Scan for the cell matching the given text and deliver its [x, y] coordinate at center. 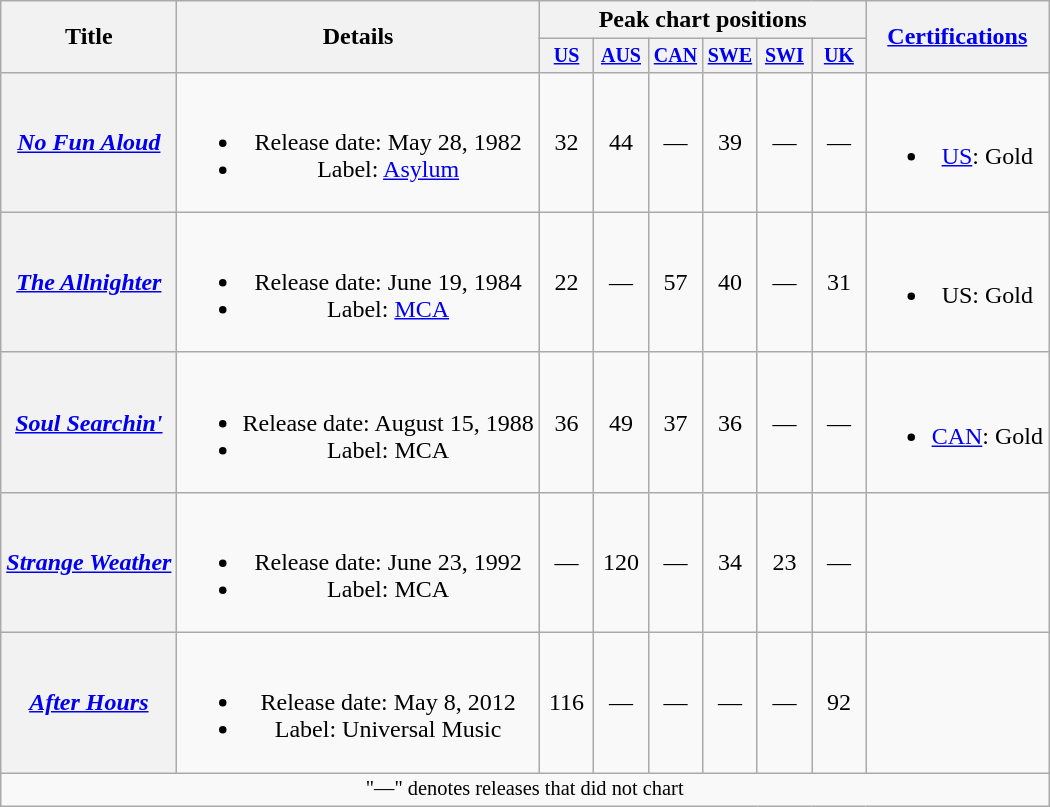
SWE [730, 56]
39 [730, 142]
After Hours [89, 703]
Strange Weather [89, 562]
Release date: June 19, 1984Label: MCA [358, 282]
The Allnighter [89, 282]
Release date: May 28, 1982Label: Asylum [358, 142]
US [566, 56]
CAN: Gold [957, 422]
92 [839, 703]
AUS [621, 56]
57 [675, 282]
Title [89, 37]
40 [730, 282]
Release date: August 15, 1988Label: MCA [358, 422]
Peak chart positions [702, 20]
SWI [784, 56]
23 [784, 562]
116 [566, 703]
37 [675, 422]
Soul Searchin' [89, 422]
31 [839, 282]
120 [621, 562]
CAN [675, 56]
32 [566, 142]
Release date: May 8, 2012Label: Universal Music [358, 703]
44 [621, 142]
UK [839, 56]
"—" denotes releases that did not chart [525, 790]
34 [730, 562]
Release date: June 23, 1992Label: MCA [358, 562]
49 [621, 422]
Details [358, 37]
No Fun Aloud [89, 142]
Certifications [957, 37]
22 [566, 282]
